Find where the given text appears and provide that cell's center as [X, Y] coordinate. 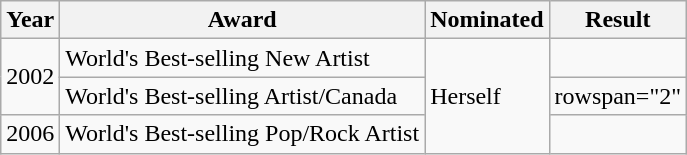
Nominated [487, 20]
World's Best-selling Artist/Canada [242, 96]
Award [242, 20]
2006 [30, 134]
Herself [487, 96]
World's Best-selling Pop/Rock Artist [242, 134]
2002 [30, 77]
Result [618, 20]
Year [30, 20]
World's Best-selling New Artist [242, 58]
rowspan="2" [618, 96]
